Determine the (X, Y) coordinate at the center of the cell enclosing the given text.  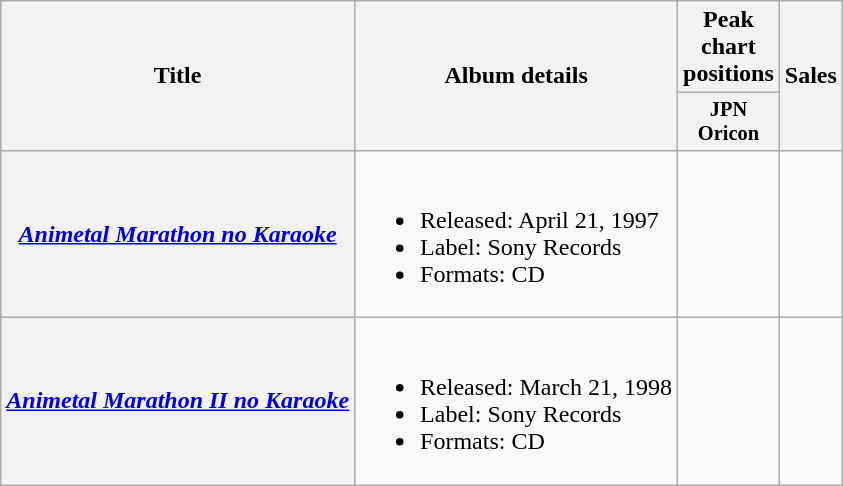
Released: April 21, 1997Label: Sony RecordsFormats: CD (516, 234)
Animetal Marathon II no Karaoke (178, 402)
Animetal Marathon no Karaoke (178, 234)
Album details (516, 76)
Title (178, 76)
Sales (810, 76)
Peak chart positions (729, 47)
JPNOricon (729, 122)
Released: March 21, 1998Label: Sony RecordsFormats: CD (516, 402)
